Output the (x, y) coordinate of the center of the cell containing the given text.  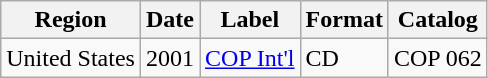
Format (344, 20)
Label (250, 20)
Region (71, 20)
United States (71, 58)
COP Int'l (250, 58)
Date (170, 20)
Catalog (438, 20)
CD (344, 58)
COP 062 (438, 58)
2001 (170, 58)
